Locate the cell with the specified text and output its (X, Y) center coordinate. 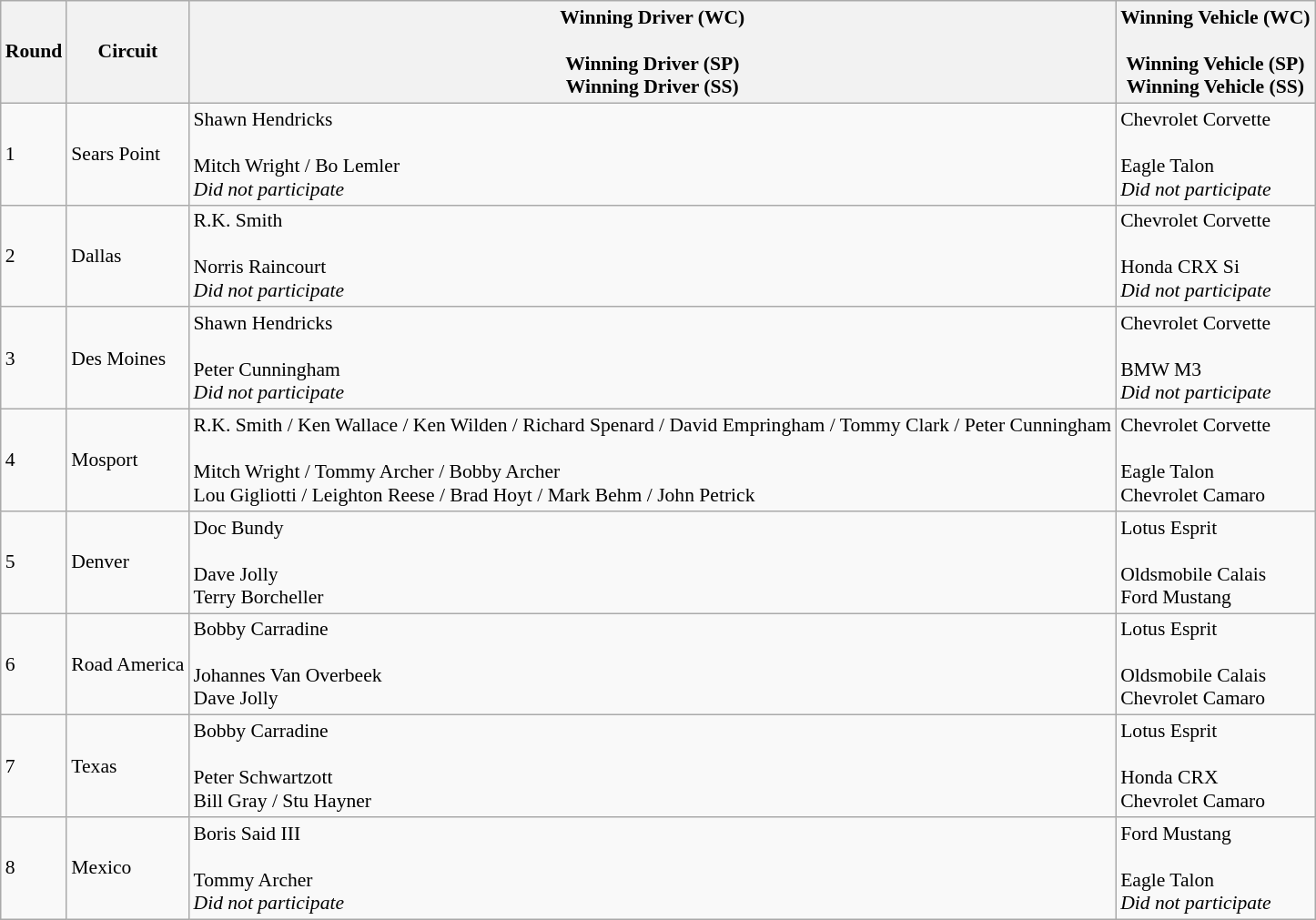
Mexico (127, 868)
Bobby CarradineJohannes Van Overbeek Dave Jolly (652, 664)
Texas (127, 766)
Circuit (127, 52)
Lotus EspritOldsmobile Calais Chevrolet Camaro (1215, 664)
Winning Vehicle (WC)Winning Vehicle (SP) Winning Vehicle (SS) (1215, 52)
Round (35, 52)
4 (35, 460)
Chevrolet CorvetteHonda CRX Si Did not participate (1215, 256)
5 (35, 562)
Bobby CarradinePeter Schwartzott Bill Gray / Stu Hayner (652, 766)
Shawn Hendricks Mitch Wright / Bo Lemler Did not participate (652, 154)
Chevrolet CorvetteEagle Talon Chevrolet Camaro (1215, 460)
8 (35, 868)
Des Moines (127, 359)
3 (35, 359)
Denver (127, 562)
7 (35, 766)
Lotus EspritHonda CRX Chevrolet Camaro (1215, 766)
Shawn HendricksPeter Cunningham Did not participate (652, 359)
Winning Driver (WC)Winning Driver (SP) Winning Driver (SS) (652, 52)
Doc Bundy Dave Jolly Terry Borcheller (652, 562)
Ford MustangEagle Talon Did not participate (1215, 868)
Mosport (127, 460)
Chevrolet CorvetteEagle Talon Did not participate (1215, 154)
6 (35, 664)
Lotus EspritOldsmobile Calais Ford Mustang (1215, 562)
Road America (127, 664)
R.K. SmithNorris Raincourt Did not participate (652, 256)
Boris Said III Tommy Archer Did not participate (652, 868)
1 (35, 154)
Chevrolet CorvetteBMW M3 Did not participate (1215, 359)
Dallas (127, 256)
2 (35, 256)
Sears Point (127, 154)
